Provide the [x, y] coordinate of the cell's center where the given text is located.  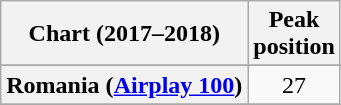
Peakposition [294, 34]
27 [294, 85]
Chart (2017–2018) [124, 34]
Romania (Airplay 100) [124, 85]
